Pinpoint the cell where the given text exists, returning its [X, Y] midpoint coordinate. 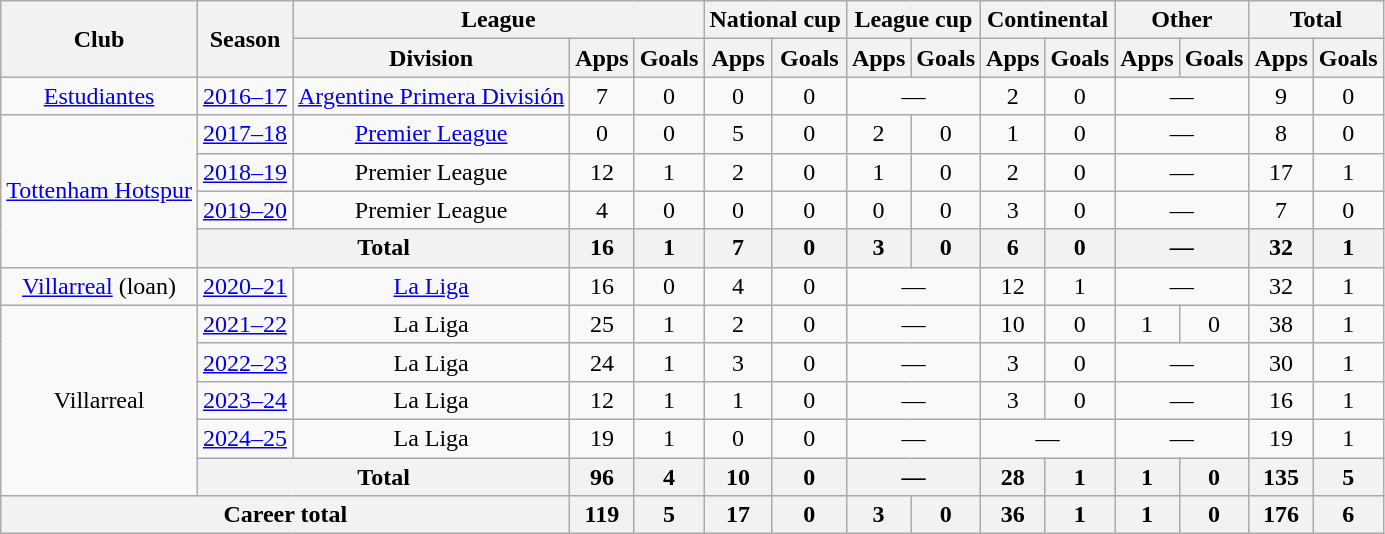
28 [1013, 477]
96 [602, 477]
2018–19 [244, 172]
2020–21 [244, 286]
2022–23 [244, 362]
Club [100, 39]
38 [1281, 324]
League [498, 20]
Villarreal (loan) [100, 286]
Continental [1048, 20]
2017–18 [244, 134]
League cup [913, 20]
135 [1281, 477]
25 [602, 324]
2024–25 [244, 438]
8 [1281, 134]
Villarreal [100, 400]
Season [244, 39]
Argentine Primera División [430, 96]
24 [602, 362]
2016–17 [244, 96]
2019–20 [244, 210]
36 [1013, 515]
9 [1281, 96]
National cup [775, 20]
Tottenham Hotspur [100, 191]
Estudiantes [100, 96]
Division [430, 58]
Other [1182, 20]
30 [1281, 362]
2023–24 [244, 400]
2021–22 [244, 324]
119 [602, 515]
Career total [286, 515]
176 [1281, 515]
